Output the [X, Y] coordinate of the center of the cell containing the given text.  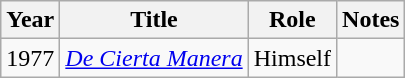
De Cierta Manera [154, 58]
1977 [30, 58]
Year [30, 20]
Himself [292, 58]
Notes [371, 20]
Role [292, 20]
Title [154, 20]
